Return [x, y] of the center of cell containing provided text 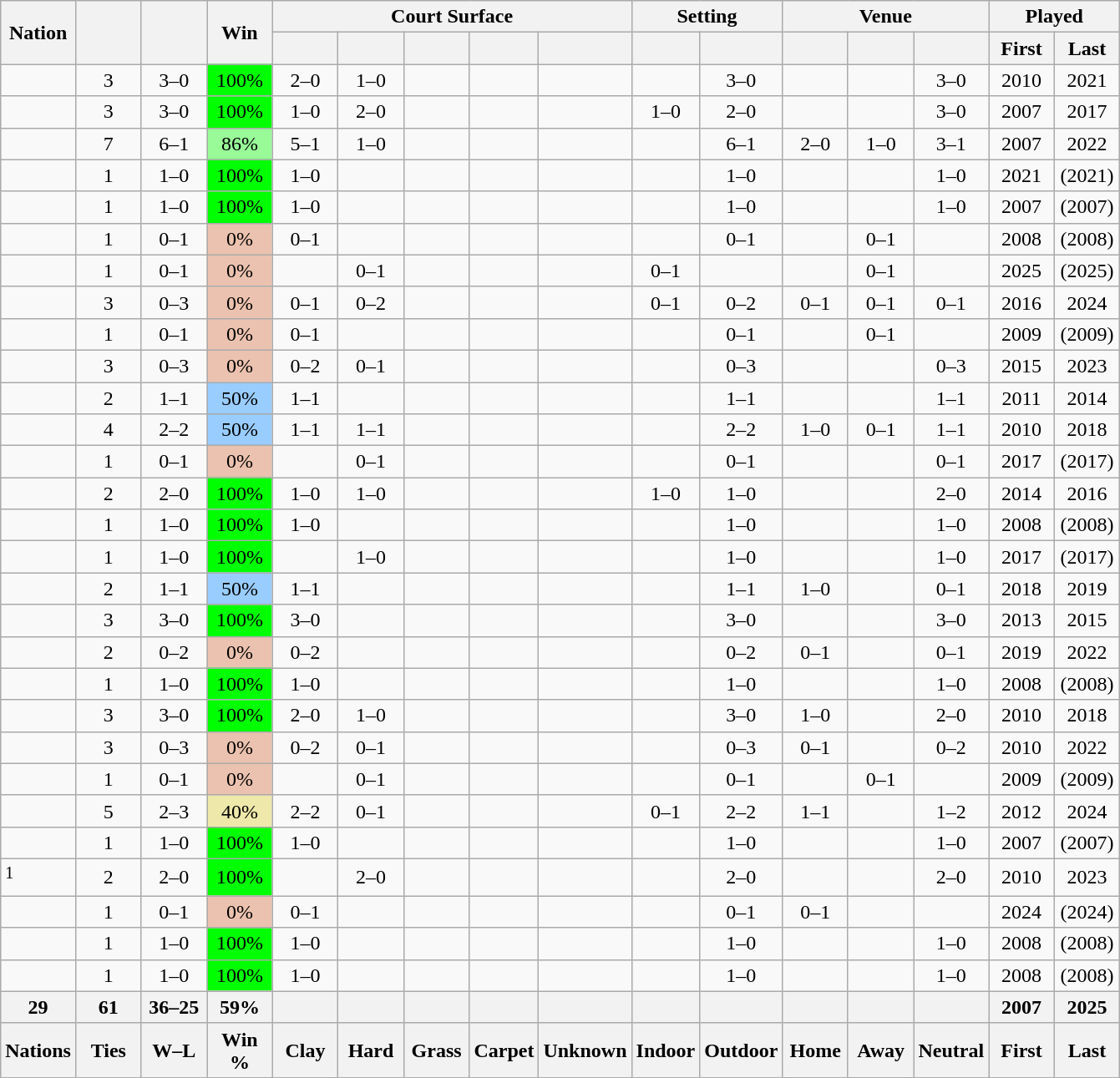
2013 [1022, 620]
Away [880, 1050]
Venue [885, 17]
Carpet [504, 1050]
Win [241, 33]
(2021) [1087, 175]
(2025) [1087, 271]
2011 [1022, 398]
(2024) [1087, 912]
Nation [38, 33]
Clay [306, 1050]
7 [109, 144]
Home [815, 1050]
2012 [1022, 811]
Ties [109, 1050]
59% [241, 1007]
Court Surface [452, 17]
Outdoor [742, 1050]
2–3 [174, 811]
4 [109, 430]
Grass [436, 1050]
61 [109, 1007]
3–1 [951, 144]
Win % [241, 1050]
5–1 [306, 144]
W–L [174, 1050]
Hard [371, 1050]
Unknown [585, 1050]
Indoor [666, 1050]
Played [1054, 17]
Setting [707, 17]
40% [241, 811]
29 [38, 1007]
Neutral [951, 1050]
86% [241, 144]
Nations [38, 1050]
5 [109, 811]
36–25 [174, 1007]
1–2 [951, 811]
